Find where the given text appears and provide that cell's center as (x, y) coordinate. 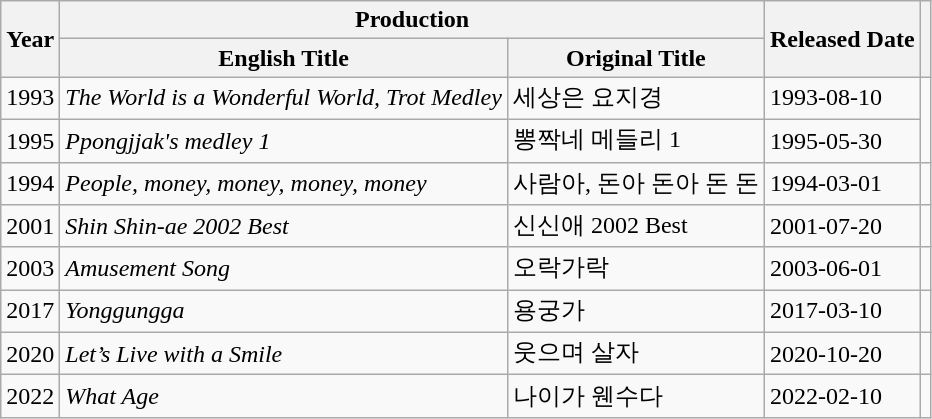
2001-07-20 (842, 226)
2020 (30, 354)
웃으며 살자 (636, 354)
People, money, money, money, money (284, 184)
Production (412, 20)
1995 (30, 140)
2001 (30, 226)
Yonggungga (284, 312)
2022 (30, 396)
Year (30, 39)
용궁가 (636, 312)
What Age (284, 396)
Released Date (842, 39)
Ppongjjak's medley 1 (284, 140)
세상은 요지경 (636, 98)
오락가락 (636, 268)
1993 (30, 98)
2017 (30, 312)
2003-06-01 (842, 268)
나이가 웬수다 (636, 396)
2020-10-20 (842, 354)
사람아, 돈아 돈아 돈 돈 (636, 184)
1993-08-10 (842, 98)
1994-03-01 (842, 184)
1995-05-30 (842, 140)
뽕짝네 메들리 1 (636, 140)
Amusement Song (284, 268)
Shin Shin-ae 2002 Best (284, 226)
2022-02-10 (842, 396)
Let’s Live with a Smile (284, 354)
신신애 2002 Best (636, 226)
The World is a Wonderful World, Trot Medley (284, 98)
English Title (284, 58)
2017-03-10 (842, 312)
Original Title (636, 58)
2003 (30, 268)
1994 (30, 184)
